Output the (x, y) coordinate of the center of the cell containing the given text.  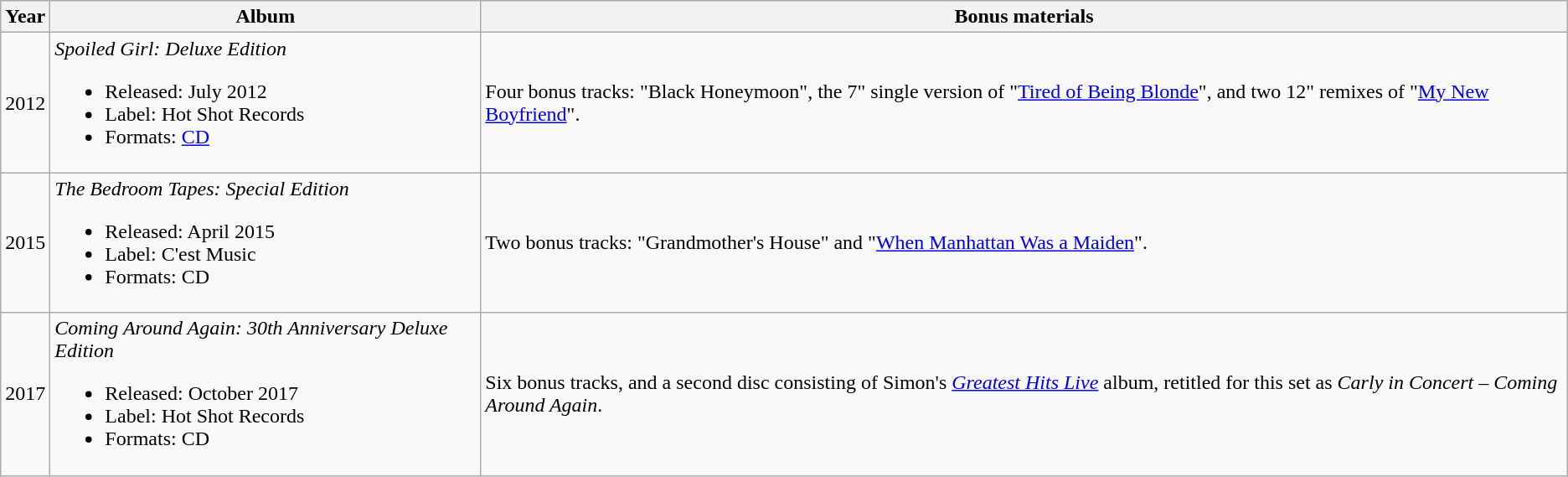
Six bonus tracks, and a second disc consisting of Simon's Greatest Hits Live album, retitled for this set as Carly in Concert – Coming Around Again. (1024, 394)
Album (266, 17)
2012 (25, 102)
Spoiled Girl: Deluxe EditionReleased: July 2012Label: Hot Shot RecordsFormats: CD (266, 102)
Two bonus tracks: "Grandmother's House" and "When Manhattan Was a Maiden". (1024, 243)
The Bedroom Tapes: Special EditionReleased: April 2015Label: C'est MusicFormats: CD (266, 243)
Four bonus tracks: "Black Honeymoon", the 7" single version of "Tired of Being Blonde", and two 12" remixes of "My New Boyfriend". (1024, 102)
Year (25, 17)
2017 (25, 394)
2015 (25, 243)
Coming Around Again: 30th Anniversary Deluxe EditionReleased: October 2017Label: Hot Shot RecordsFormats: CD (266, 394)
Bonus materials (1024, 17)
